Extract the [x, y] coordinate from the center of the cell holding the provided text.  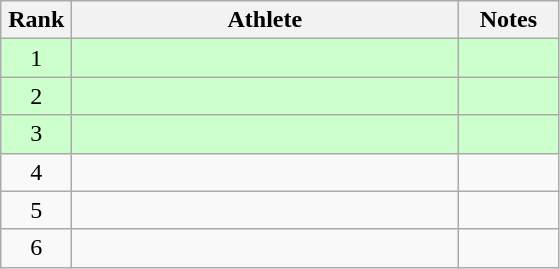
4 [36, 172]
Athlete [265, 20]
2 [36, 96]
Notes [508, 20]
3 [36, 134]
6 [36, 248]
Rank [36, 20]
1 [36, 58]
5 [36, 210]
